For the text-containing cell, return its midpoint in (x, y) coordinate format. 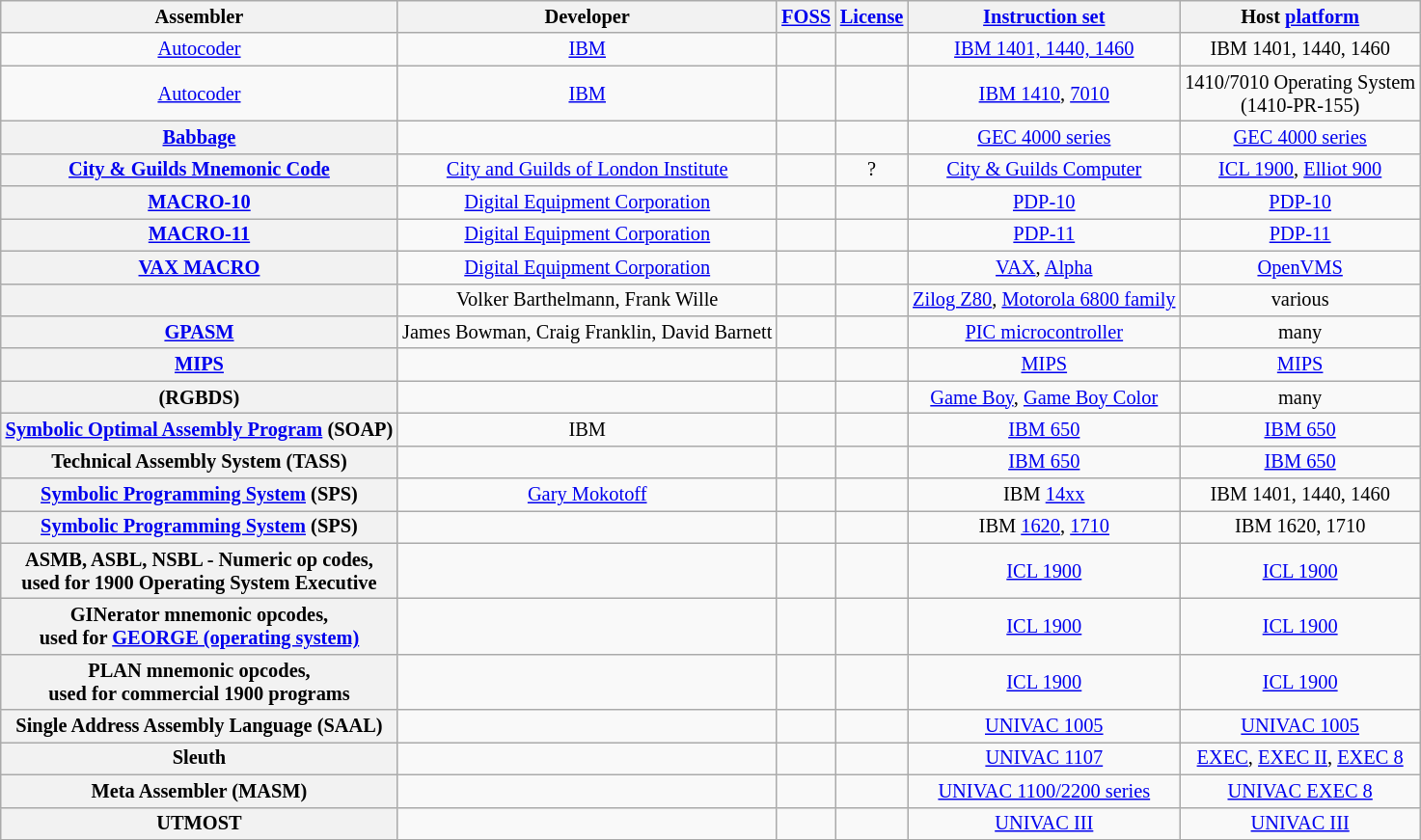
City & Guilds Mnemonic Code (199, 170)
Technical Assembly System (TASS) (199, 462)
1410/7010 Operating System(1410-PR-155) (1300, 94)
City & Guilds Computer (1044, 170)
PIC microcontroller (1044, 332)
? (872, 170)
VAX MACRO (199, 267)
Instruction set (1044, 16)
Host platform (1300, 16)
GPASM (199, 332)
UTMOST (199, 824)
various (1300, 300)
License (872, 16)
GINerator mnemonic opcodes,used for GEORGE (operating system) (199, 626)
UNIVAC EXEC 8 (1300, 791)
Developer (587, 16)
IBM 1410, 7010 (1044, 94)
Single Address Assembly Language (SAAL) (199, 726)
Symbolic Optimal Assembly Program (SOAP) (199, 429)
James Bowman, Craig Franklin, David Barnett (587, 332)
EXEC, EXEC II, EXEC 8 (1300, 758)
MACRO-11 (199, 234)
Babbage (199, 137)
(RGBDS) (199, 397)
City and Guilds of London Institute (587, 170)
UNIVAC 1107 (1044, 758)
Sleuth (199, 758)
Gary Mokotoff (587, 495)
UNIVAC 1100/2200 series (1044, 791)
VAX, Alpha (1044, 267)
Zilog Z80, Motorola 6800 family (1044, 300)
ASMB, ASBL, NSBL - Numeric op codes,used for 1900 Operating System Executive (199, 571)
IBM 14xx (1044, 495)
Assembler (199, 16)
Game Boy, Game Boy Color (1044, 397)
Volker Barthelmann, Frank Wille (587, 300)
OpenVMS (1300, 267)
ICL 1900, Elliot 900 (1300, 170)
MACRO-10 (199, 203)
PLAN mnemonic opcodes,used for commercial 1900 programs (199, 682)
FOSS (806, 16)
Meta Assembler (MASM) (199, 791)
